Identify which cell holds the provided text, then report its (X, Y) central coordinate. 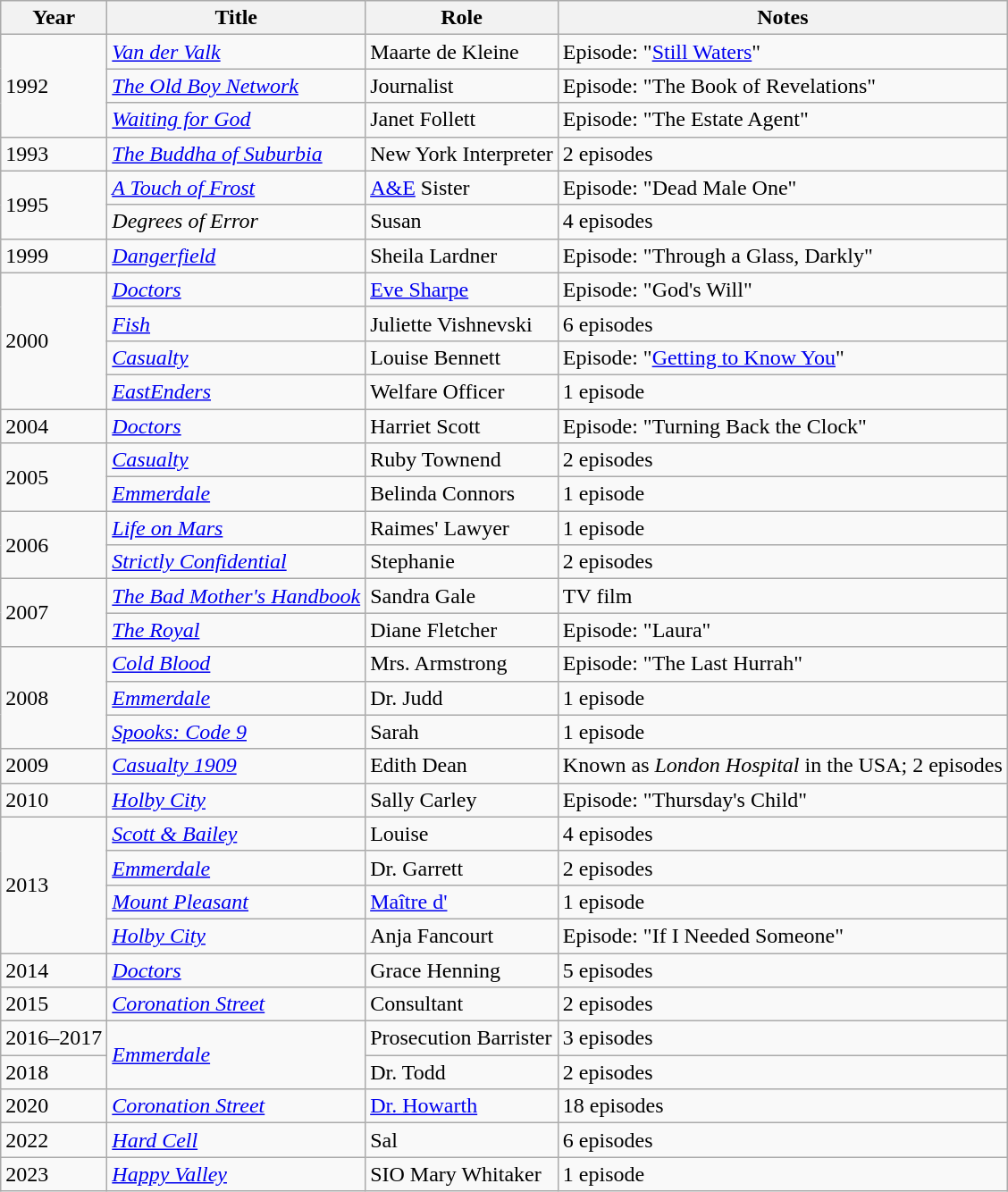
2013 (54, 885)
Sally Carley (462, 800)
EastEnders (236, 391)
The Buddha of Suburbia (236, 154)
New York Interpreter (462, 154)
2004 (54, 426)
3 episodes (783, 1038)
Strictly Confidential (236, 562)
Spooks: Code 9 (236, 732)
Maarte de Kleine (462, 52)
Dr. Todd (462, 1072)
2008 (54, 698)
Episode: "The Book of Revelations" (783, 86)
The Bad Mother's Handbook (236, 596)
Maître d' (462, 902)
Episode: "Through a Glass, Darkly" (783, 256)
Scott & Bailey (236, 834)
Ruby Townend (462, 460)
Stephanie (462, 562)
Dr. Howarth (462, 1106)
2014 (54, 970)
2007 (54, 613)
5 episodes (783, 970)
Anja Fancourt (462, 936)
Episode: "Getting to Know You" (783, 357)
Waiting for God (236, 120)
Episode: "Thursday's Child" (783, 800)
2020 (54, 1106)
The Royal (236, 630)
Sal (462, 1140)
Janet Follett (462, 120)
Dr. Garrett (462, 868)
Episode: "The Estate Agent" (783, 120)
Sarah (462, 732)
Consultant (462, 1004)
Harriet Scott (462, 426)
Degrees of Error (236, 222)
Prosecution Barrister (462, 1038)
A&E Sister (462, 188)
Hard Cell (236, 1140)
Episode: "Dead Male One" (783, 188)
Mrs. Armstrong (462, 664)
Casualty 1909 (236, 766)
Episode: "Turning Back the Clock" (783, 426)
1999 (54, 256)
1992 (54, 86)
2005 (54, 477)
Life on Mars (236, 528)
1995 (54, 205)
2006 (54, 545)
Diane Fletcher (462, 630)
Sandra Gale (462, 596)
Raimes' Lawyer (462, 528)
2018 (54, 1072)
Belinda Connors (462, 494)
2000 (54, 340)
Happy Valley (236, 1174)
2010 (54, 800)
Mount Pleasant (236, 902)
Episode: "Still Waters" (783, 52)
Edith Dean (462, 766)
2015 (54, 1004)
Dr. Judd (462, 698)
The Old Boy Network (236, 86)
Fish (236, 323)
Grace Henning (462, 970)
Journalist (462, 86)
Role (462, 18)
2022 (54, 1140)
Year (54, 18)
2023 (54, 1174)
Susan (462, 222)
Known as London Hospital in the USA; 2 episodes (783, 766)
Dangerfield (236, 256)
Van der Valk (236, 52)
A Touch of Frost (236, 188)
18 episodes (783, 1106)
Sheila Lardner (462, 256)
Episode: "The Last Hurrah" (783, 664)
Episode: "Laura" (783, 630)
SIO Mary Whitaker (462, 1174)
Louise Bennett (462, 357)
Episode: "God's Will" (783, 290)
2009 (54, 766)
1993 (54, 154)
Cold Blood (236, 664)
Louise (462, 834)
Title (236, 18)
Welfare Officer (462, 391)
TV film (783, 596)
2016–2017 (54, 1038)
Eve Sharpe (462, 290)
Juliette Vishnevski (462, 323)
Episode: "If I Needed Someone" (783, 936)
Notes (783, 18)
